Provide the [X, Y] coordinate of the cell's center where the given text is located.  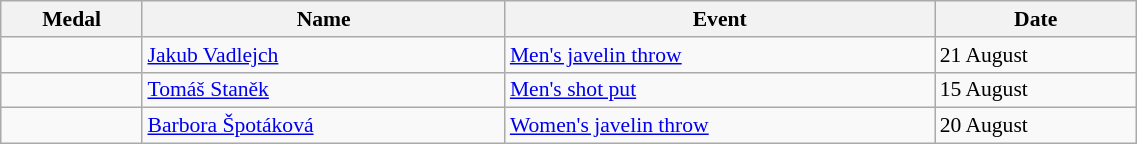
Men's shot put [720, 90]
Women's javelin throw [720, 126]
15 August [1036, 90]
Barbora Špotáková [323, 126]
21 August [1036, 55]
Tomáš Staněk [323, 90]
Name [323, 19]
Date [1036, 19]
Event [720, 19]
20 August [1036, 126]
Men's javelin throw [720, 55]
Medal [72, 19]
Jakub Vadlejch [323, 55]
